Determine the (X, Y) coordinate at the center of the cell enclosing the given text.  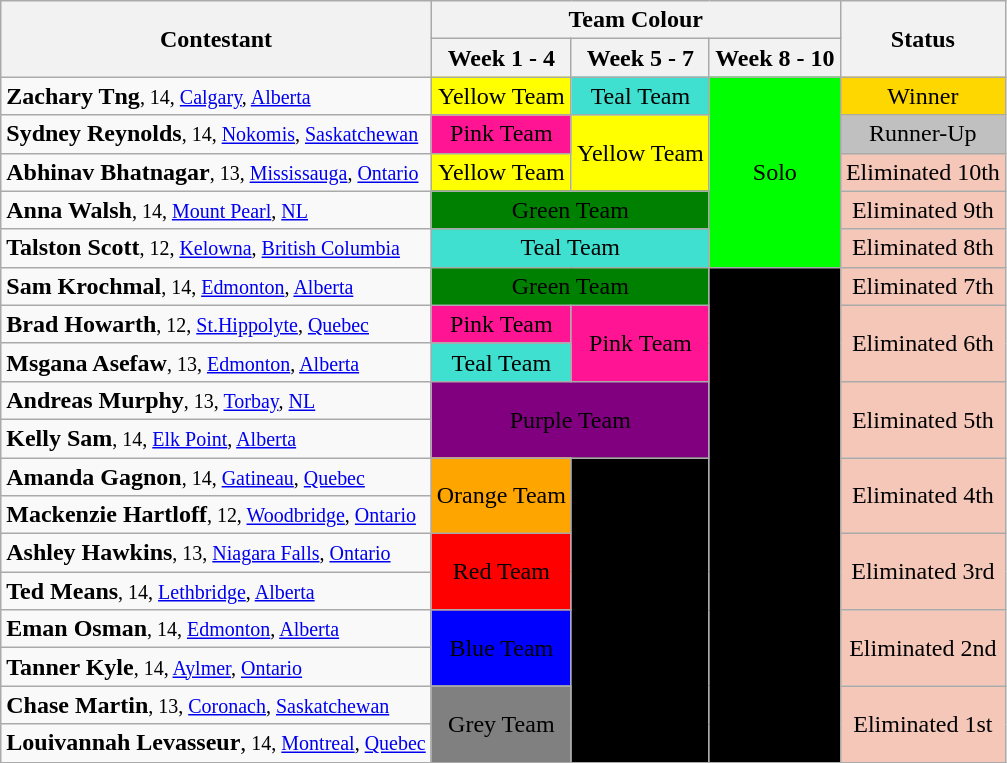
Orange Team (501, 496)
Week 1 - 4 (501, 58)
Tanner Kyle, 14, Aylmer, Ontario (216, 667)
Chase Martin, 13, Coronach, Saskatchewan (216, 705)
Kelly Sam, 14, Elk Point, Alberta (216, 438)
Blue Team (501, 648)
Eliminated 5th (922, 419)
Eliminated 1st (922, 724)
Contestant (216, 39)
Eliminated 4th (922, 496)
Eliminated 6th (922, 343)
Andreas Murphy, 13, Torbay, NL (216, 400)
Week 8 - 10 (774, 58)
Team Colour (636, 20)
Sydney Reynolds, 14, Nokomis, Saskatchewan (216, 134)
Solo (774, 172)
Msgana Asefaw, 13, Edmonton, Alberta (216, 362)
Eliminated 10th (922, 172)
Anna Walsh, 14, Mount Pearl, NL (216, 210)
Talston Scott, 12, Kelowna, British Columbia (216, 248)
Status (922, 39)
Runner-Up (922, 134)
Grey Team (501, 724)
Eliminated 9th (922, 210)
Red Team (501, 572)
Week 5 - 7 (640, 58)
Zachary Tng, 14, Calgary, Alberta (216, 96)
Amanda Gagnon, 14, Gatineau, Quebec (216, 477)
Ashley Hawkins, 13, Niagara Falls, Ontario (216, 553)
Abhinav Bhatnagar, 13, Mississauga, Ontario (216, 172)
Mackenzie Hartloff, 12, Woodbridge, Ontario (216, 515)
Eliminated 2nd (922, 648)
Sam Krochmal, 14, Edmonton, Alberta (216, 286)
Brad Howarth, 12, St.Hippolyte, Quebec (216, 324)
Louivannah Levasseur, 14, Montreal, Quebec (216, 743)
Ted Means, 14, Lethbridge, Alberta (216, 591)
Eliminated 7th (922, 286)
Eliminated 8th (922, 248)
Eliminated 3rd (922, 572)
Winner (922, 96)
Eman Osman, 14, Edmonton, Alberta (216, 629)
Purple Team (570, 419)
